For the text-containing cell, return its midpoint in [X, Y] coordinate format. 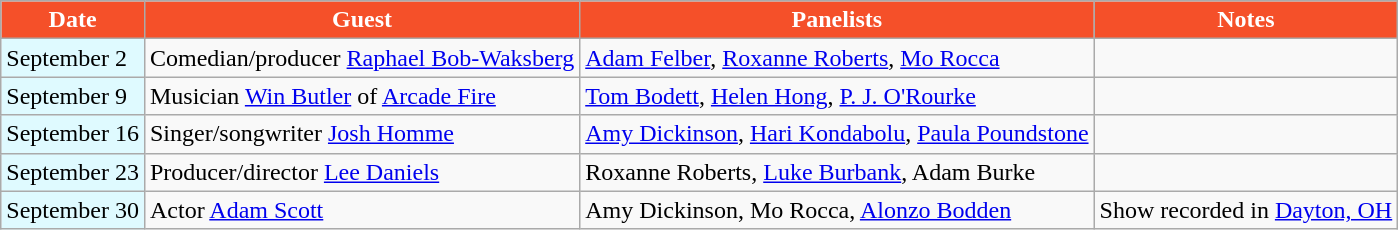
Show recorded in Dayton, OH [1246, 210]
Producer/director Lee Daniels [362, 172]
Amy Dickinson, Hari Kondabolu, Paula Poundstone [837, 134]
September 9 [73, 96]
Tom Bodett, Helen Hong, P. J. O'Rourke [837, 96]
Roxanne Roberts, Luke Burbank, Adam Burke [837, 172]
Notes [1246, 20]
Musician Win Butler of Arcade Fire [362, 96]
September 23 [73, 172]
September 30 [73, 210]
Date [73, 20]
Panelists [837, 20]
Amy Dickinson, Mo Rocca, Alonzo Bodden [837, 210]
Guest [362, 20]
Adam Felber, Roxanne Roberts, Mo Rocca [837, 58]
Comedian/producer Raphael Bob-Waksberg [362, 58]
Actor Adam Scott [362, 210]
September 2 [73, 58]
September 16 [73, 134]
Singer/songwriter Josh Homme [362, 134]
